For the text-containing cell, return its midpoint in (X, Y) coordinate format. 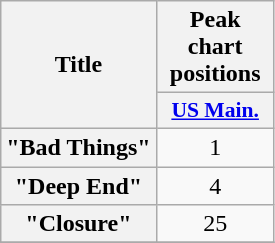
"Closure" (78, 224)
25 (215, 224)
Peak chart positions (215, 47)
4 (215, 185)
Title (78, 65)
US Main. (215, 111)
"Deep End" (78, 185)
"Bad Things" (78, 147)
1 (215, 147)
